Find where the given text appears and provide that cell's center as [X, Y] coordinate. 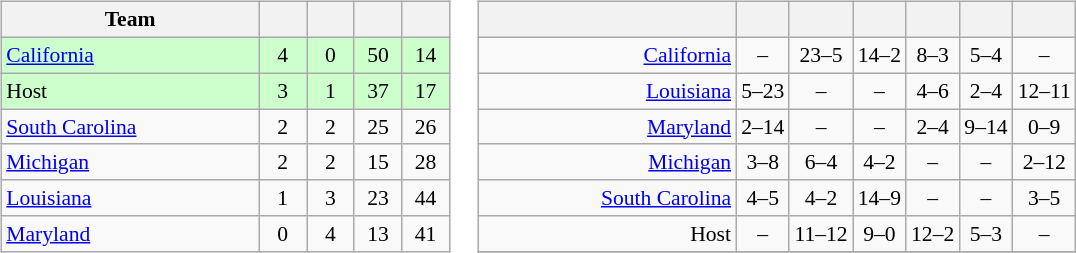
5–23 [762, 91]
23 [378, 198]
4–6 [932, 91]
0–9 [1044, 127]
5–4 [986, 55]
41 [426, 234]
11–12 [820, 234]
3–8 [762, 162]
8–3 [932, 55]
14 [426, 55]
2–14 [762, 127]
12–2 [932, 234]
25 [378, 127]
6–4 [820, 162]
12–11 [1044, 91]
4–5 [762, 198]
Team [130, 20]
26 [426, 127]
13 [378, 234]
15 [378, 162]
44 [426, 198]
50 [378, 55]
28 [426, 162]
14–9 [880, 198]
3–5 [1044, 198]
5–3 [986, 234]
9–14 [986, 127]
2–12 [1044, 162]
14–2 [880, 55]
23–5 [820, 55]
9–0 [880, 234]
17 [426, 91]
37 [378, 91]
